Identify which cell holds the provided text, then report its [X, Y] central coordinate. 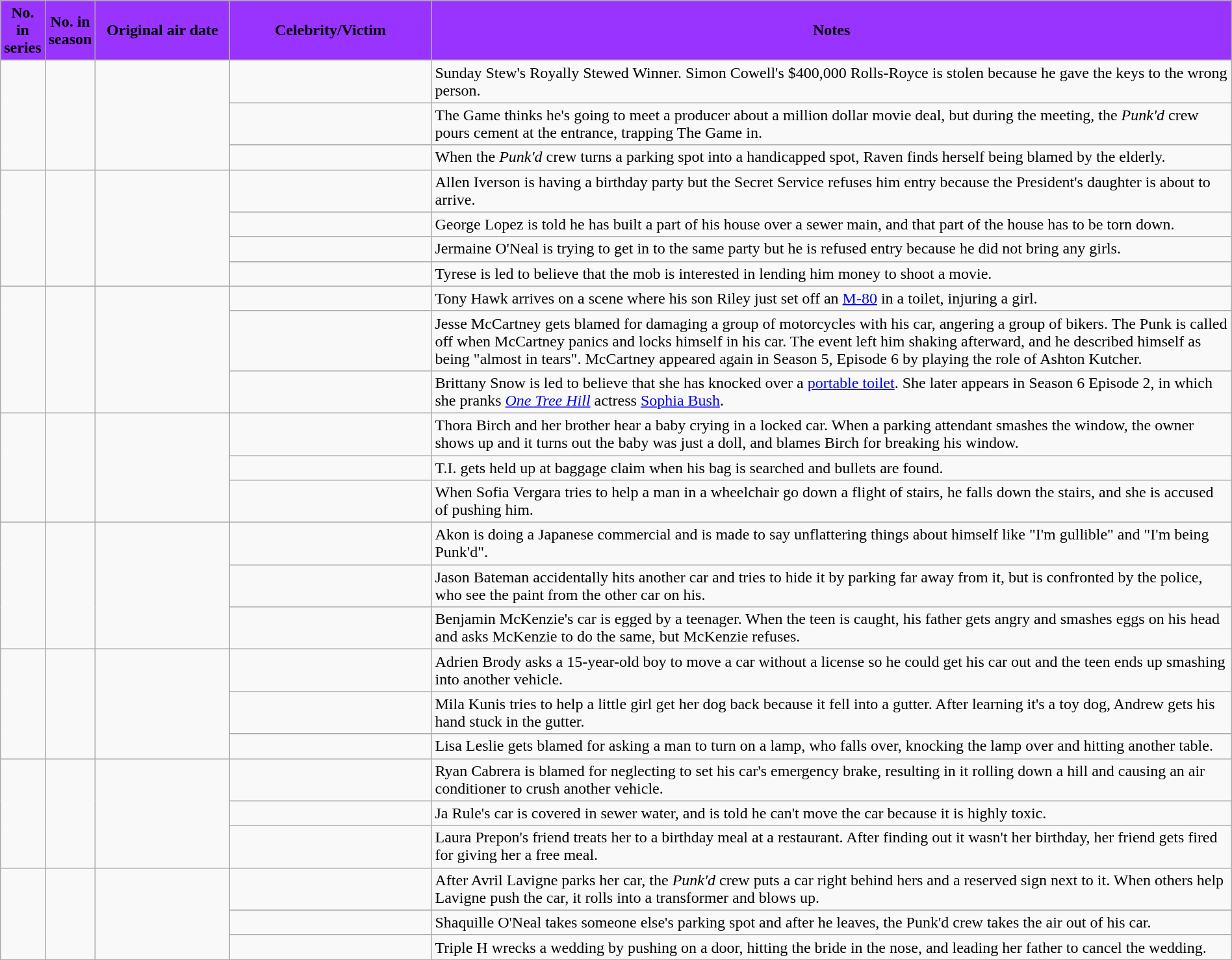
Jermaine O'Neal is trying to get in to the same party but he is refused entry because he did not bring any girls. [832, 249]
Adrien Brody asks a 15-year-old boy to move a car without a license so he could get his car out and the teen ends up smashing into another vehicle. [832, 671]
Triple H wrecks a wedding by pushing on a door, hitting the bride in the nose, and leading her father to cancel the wedding. [832, 947]
When the Punk'd crew turns a parking spot into a handicapped spot, Raven finds herself being blamed by the elderly. [832, 157]
Original air date [162, 31]
Akon is doing a Japanese commercial and is made to say unflattering things about himself like "I'm gullible" and "I'm being Punk'd". [832, 543]
Tyrese is led to believe that the mob is interested in lending him money to shoot a movie. [832, 274]
Tony Hawk arrives on a scene where his son Riley just set off an M-80 in a toilet, injuring a girl. [832, 298]
No. inseason [70, 31]
Sunday Stew's Royally Stewed Winner. Simon Cowell's $400,000 Rolls-Royce is stolen because he gave the keys to the wrong person. [832, 82]
Shaquille O'Neal takes someone else's parking spot and after he leaves, the Punk'd crew takes the air out of his car. [832, 922]
When Sofia Vergara tries to help a man in a wheelchair go down a flight of stairs, he falls down the stairs, and she is accused of pushing him. [832, 502]
Notes [832, 31]
George Lopez is told he has built a part of his house over a sewer main, and that part of the house has to be torn down. [832, 224]
Ja Rule's car is covered in sewer water, and is told he can't move the car because it is highly toxic. [832, 813]
No. inseries [23, 31]
Allen Iverson is having a birthday party but the Secret Service refuses him entry because the President's daughter is about to arrive. [832, 191]
T.I. gets held up at baggage claim when his bag is searched and bullets are found. [832, 467]
Celebrity/Victim [330, 31]
Lisa Leslie gets blamed for asking a man to turn on a lamp, who falls over, knocking the lamp over and hitting another table. [832, 746]
